Find where the given text appears and provide that cell's center as [x, y] coordinate. 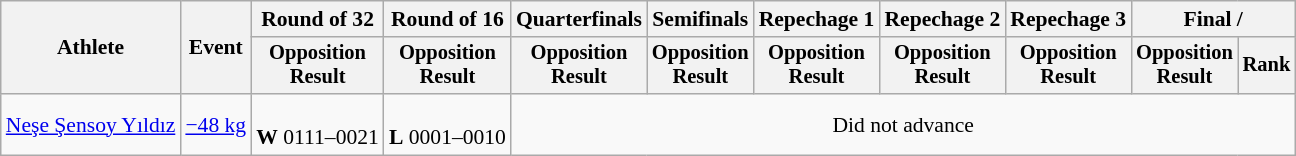
L 0001–0010 [448, 124]
Round of 32 [318, 19]
W 0111–0021 [318, 124]
Round of 16 [448, 19]
Did not advance [903, 124]
Athlete [91, 48]
−48 kg [216, 124]
Repechage 1 [817, 19]
Repechage 3 [1068, 19]
Neşe Şensoy Yıldız [91, 124]
Repechage 2 [942, 19]
Semifinals [700, 19]
Final / [1213, 19]
Event [216, 48]
Rank [1267, 66]
Quarterfinals [579, 19]
